Provide the [X, Y] coordinate of the cell's center where the given text is located.  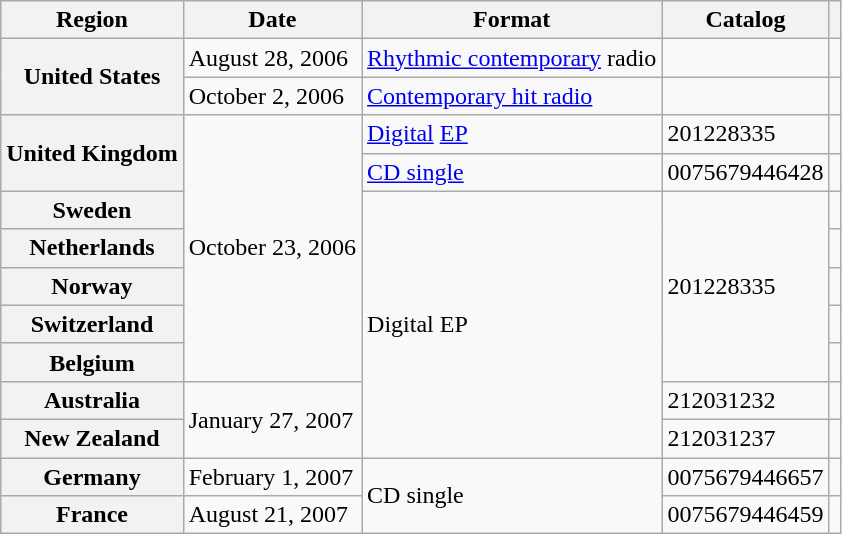
0075679446657 [746, 477]
Germany [92, 477]
Norway [92, 286]
August 21, 2007 [272, 515]
United States [92, 77]
February 1, 2007 [272, 477]
Netherlands [92, 248]
0075679446428 [746, 172]
New Zealand [92, 438]
France [92, 515]
212031237 [746, 438]
October 2, 2006 [272, 96]
Catalog [746, 20]
Date [272, 20]
Australia [92, 400]
Contemporary hit radio [512, 96]
212031232 [746, 400]
Rhythmic contemporary radio [512, 58]
January 27, 2007 [272, 419]
October 23, 2006 [272, 248]
August 28, 2006 [272, 58]
Sweden [92, 210]
0075679446459 [746, 515]
United Kingdom [92, 153]
Belgium [92, 362]
Region [92, 20]
Format [512, 20]
Switzerland [92, 324]
